Provide the (x, y) coordinate of the cell's center where the given text is located.  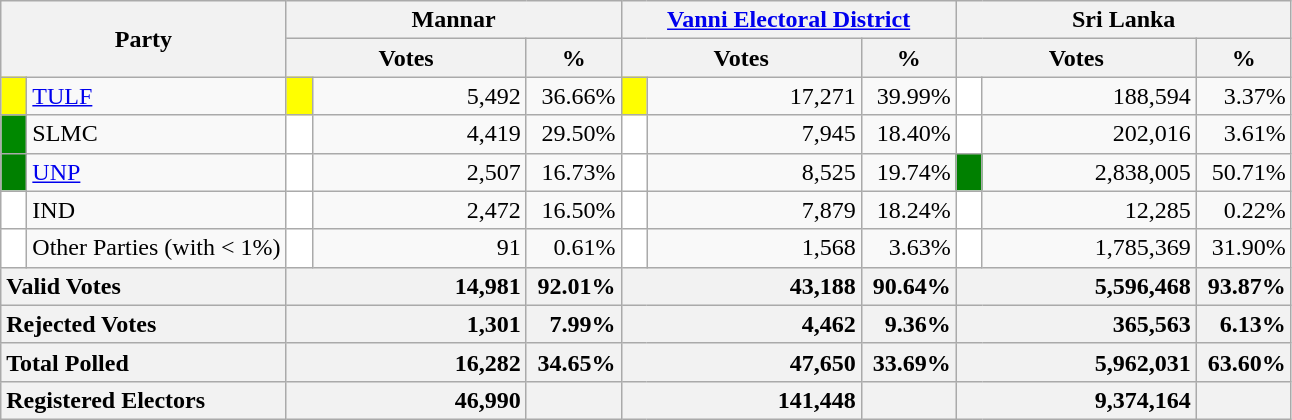
16,282 (406, 362)
16.73% (574, 172)
2,838,005 (1089, 172)
12,285 (1089, 210)
9.36% (908, 324)
33.69% (908, 362)
Valid Votes (144, 286)
63.60% (1244, 362)
46,990 (406, 400)
14,981 (406, 286)
UNP (156, 172)
43,188 (741, 286)
IND (156, 210)
141,448 (741, 400)
1,301 (406, 324)
5,962,031 (1076, 362)
5,492 (419, 96)
6.13% (1244, 324)
17,271 (754, 96)
9,374,164 (1076, 400)
18.24% (908, 210)
2,472 (419, 210)
8,525 (754, 172)
50.71% (1244, 172)
16.50% (574, 210)
4,462 (741, 324)
Mannar (454, 20)
29.50% (574, 134)
18.40% (908, 134)
7,879 (754, 210)
0.61% (574, 248)
36.66% (574, 96)
47,650 (741, 362)
Registered Electors (144, 400)
Vanni Electoral District (788, 20)
7,945 (754, 134)
1,568 (754, 248)
Other Parties (with < 1%) (156, 248)
3.37% (1244, 96)
39.99% (908, 96)
7.99% (574, 324)
SLMC (156, 134)
Total Polled (144, 362)
3.63% (908, 248)
Rejected Votes (144, 324)
1,785,369 (1089, 248)
0.22% (1244, 210)
365,563 (1076, 324)
34.65% (574, 362)
92.01% (574, 286)
TULF (156, 96)
202,016 (1089, 134)
19.74% (908, 172)
188,594 (1089, 96)
93.87% (1244, 286)
90.64% (908, 286)
91 (419, 248)
3.61% (1244, 134)
2,507 (419, 172)
Party (144, 39)
5,596,468 (1076, 286)
Sri Lanka (1124, 20)
31.90% (1244, 248)
4,419 (419, 134)
